Determine the (x, y) coordinate at the center of the cell enclosing the given text.  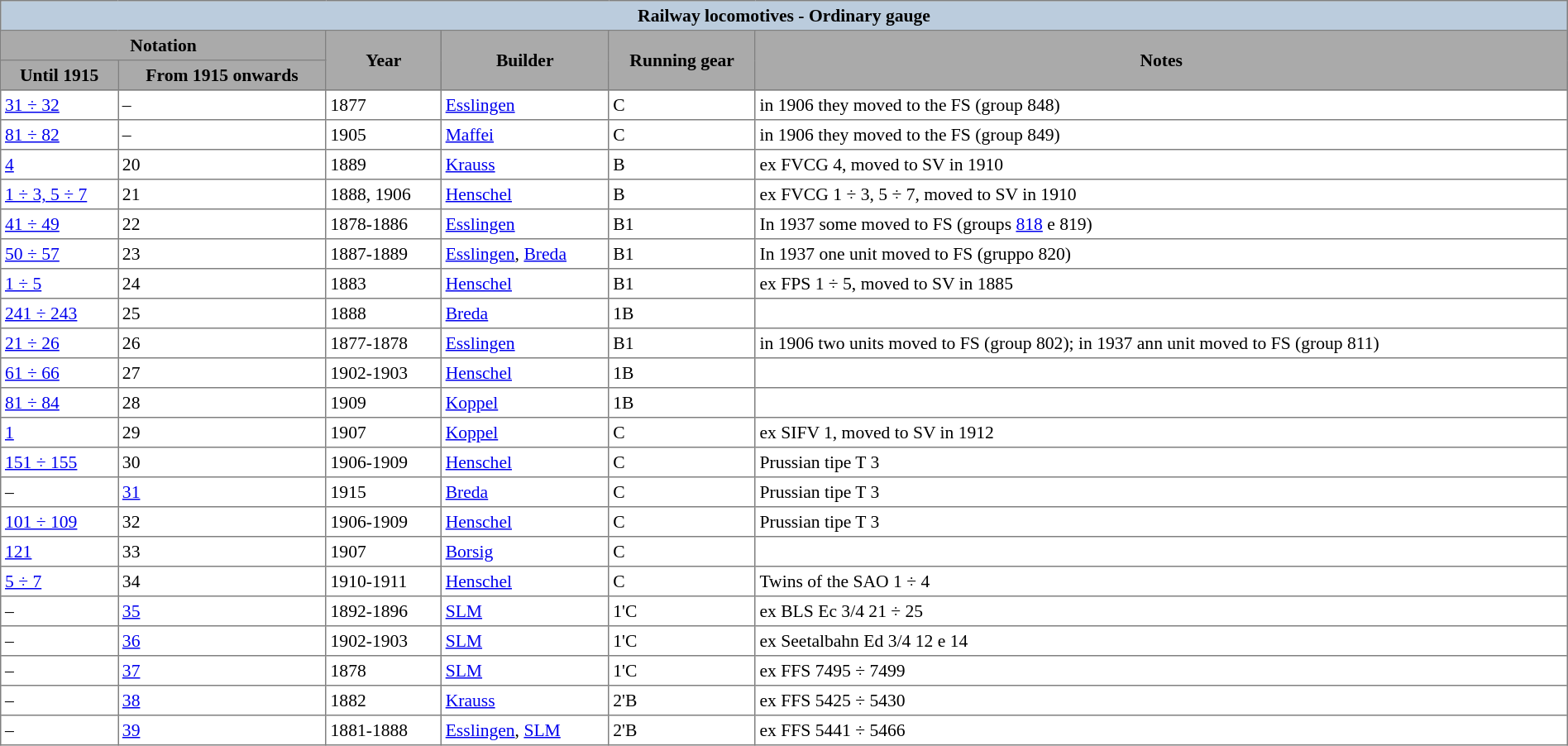
37 (222, 671)
41 ÷ 49 (60, 224)
1909 (384, 403)
26 (222, 343)
1877-1878 (384, 343)
Notation (164, 45)
ex BLS Ec 3/4 21 ÷ 25 (1161, 611)
ex FVCG 1 ÷ 3, 5 ÷ 7, moved to SV in 1910 (1161, 194)
39 (222, 730)
24 (222, 284)
151 ÷ 155 (60, 462)
32 (222, 522)
From 1915 onwards (222, 75)
1888, 1906 (384, 194)
Railway locomotives - Ordinary gauge (784, 16)
241 ÷ 243 (60, 313)
Borsig (524, 552)
33 (222, 552)
1878 (384, 671)
Twins of the SAO 1 ÷ 4 (1161, 581)
1889 (384, 165)
29 (222, 433)
1883 (384, 284)
1 ÷ 3, 5 ÷ 7 (60, 194)
1892-1896 (384, 611)
1878-1886 (384, 224)
81 ÷ 84 (60, 403)
81 ÷ 82 (60, 135)
ex SIFV 1, moved to SV in 1912 (1161, 433)
in 1906 two units moved to FS (group 802); in 1937 ann unit moved to FS (group 811) (1161, 343)
1877 (384, 105)
30 (222, 462)
Esslingen, Breda (524, 254)
34 (222, 581)
ex FFS 7495 ÷ 7499 (1161, 671)
ex FPS 1 ÷ 5, moved to SV in 1885 (1161, 284)
1881-1888 (384, 730)
23 (222, 254)
22 (222, 224)
1 (60, 433)
1887-1889 (384, 254)
31 ÷ 32 (60, 105)
27 (222, 373)
Year (384, 60)
1910-1911 (384, 581)
31 (222, 492)
1888 (384, 313)
Until 1915 (60, 75)
Maffei (524, 135)
in 1906 they moved to the FS (group 848) (1161, 105)
ex FFS 5425 ÷ 5430 (1161, 701)
36 (222, 641)
ex FFS 5441 ÷ 5466 (1161, 730)
1 ÷ 5 (60, 284)
Esslingen, SLM (524, 730)
20 (222, 165)
ex Seetalbahn Ed 3/4 12 e 14 (1161, 641)
101 ÷ 109 (60, 522)
5 ÷ 7 (60, 581)
1915 (384, 492)
Running gear (681, 60)
Builder (524, 60)
28 (222, 403)
25 (222, 313)
In 1937 some moved to FS (groups 818 e 819) (1161, 224)
1905 (384, 135)
in 1906 they moved to the FS (group 849) (1161, 135)
Notes (1161, 60)
21 (222, 194)
61 ÷ 66 (60, 373)
ex FVCG 4, moved to SV in 1910 (1161, 165)
35 (222, 611)
38 (222, 701)
4 (60, 165)
1882 (384, 701)
50 ÷ 57 (60, 254)
121 (60, 552)
21 ÷ 26 (60, 343)
In 1937 one unit moved to FS (gruppo 820) (1161, 254)
